Search for the cell housing the specified text and yield its [x, y] center coordinate. 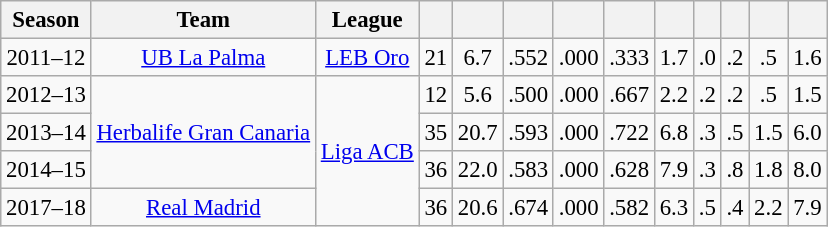
2012–13 [46, 95]
6.0 [808, 133]
.674 [528, 208]
UB La Palma [203, 58]
2017–18 [46, 208]
8.0 [808, 170]
6.8 [674, 133]
.722 [629, 133]
35 [436, 133]
.552 [528, 58]
Herbalife Gran Canaria [203, 132]
.593 [528, 133]
2014–15 [46, 170]
.500 [528, 95]
6.7 [477, 58]
1.6 [808, 58]
2011–12 [46, 58]
.4 [735, 208]
.583 [528, 170]
1.7 [674, 58]
.333 [629, 58]
22.0 [477, 170]
.628 [629, 170]
.582 [629, 208]
.0 [707, 58]
20.7 [477, 133]
Real Madrid [203, 208]
1.8 [768, 170]
6.3 [674, 208]
Team [203, 20]
20.6 [477, 208]
12 [436, 95]
Liga ACB [367, 151]
.667 [629, 95]
21 [436, 58]
2013–14 [46, 133]
League [367, 20]
5.6 [477, 95]
.8 [735, 170]
Season [46, 20]
LEB Oro [367, 58]
